Pinpoint the cell where the given text exists, returning its [X, Y] midpoint coordinate. 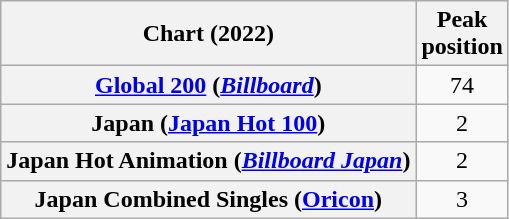
Global 200 (Billboard) [208, 85]
74 [462, 85]
Peakposition [462, 34]
Chart (2022) [208, 34]
Japan Hot Animation (Billboard Japan) [208, 161]
Japan Combined Singles (Oricon) [208, 199]
3 [462, 199]
Japan (Japan Hot 100) [208, 123]
